For the text-containing cell, return its midpoint in (X, Y) coordinate format. 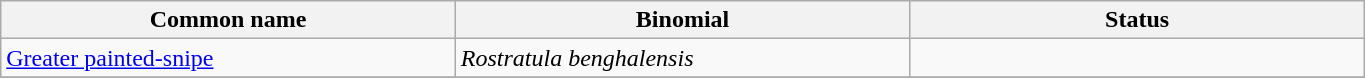
Greater painted-snipe (228, 58)
Common name (228, 20)
Rostratula benghalensis (682, 58)
Binomial (682, 20)
Status (1138, 20)
